Return the (X, Y) coordinate for the center point of the cell that contains the specified text.  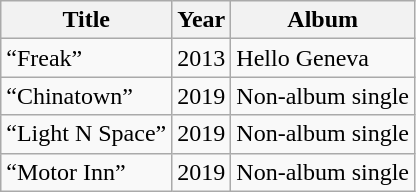
“Motor Inn” (86, 172)
Year (202, 20)
“Freak” (86, 58)
“Light N Space” (86, 134)
2013 (202, 58)
Album (323, 20)
“Chinatown” (86, 96)
Title (86, 20)
Hello Geneva (323, 58)
